Pinpoint the cell where the given text exists, returning its [X, Y] midpoint coordinate. 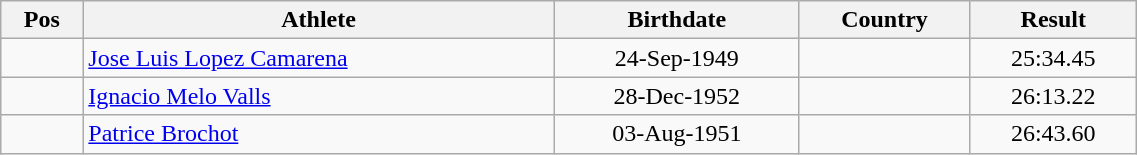
Result [1054, 20]
Birthdate [676, 20]
03-Aug-1951 [676, 134]
26:13.22 [1054, 96]
Country [884, 20]
Athlete [319, 20]
Pos [42, 20]
24-Sep-1949 [676, 58]
26:43.60 [1054, 134]
Jose Luis Lopez Camarena [319, 58]
25:34.45 [1054, 58]
Patrice Brochot [319, 134]
Ignacio Melo Valls [319, 96]
28-Dec-1952 [676, 96]
